Scan for the cell matching the given text and deliver its [x, y] coordinate at center. 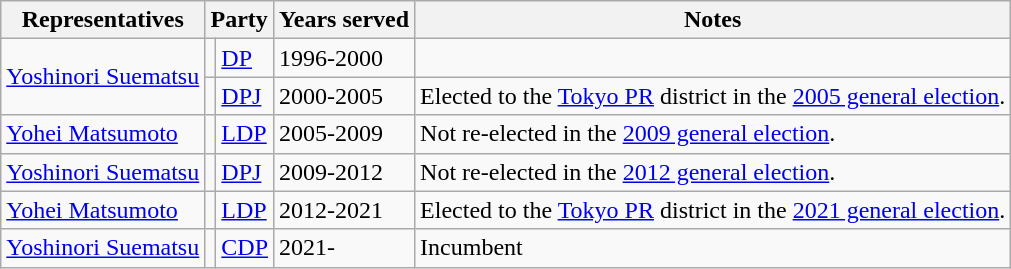
Notes [713, 20]
2009-2012 [344, 172]
2000-2005 [344, 96]
Elected to the Tokyo PR district in the 2021 general election. [713, 210]
2012-2021 [344, 210]
Incumbent [713, 248]
Not re-elected in the 2012 general election. [713, 172]
CDP [245, 248]
Party [240, 20]
1996-2000 [344, 58]
Years served [344, 20]
DP [245, 58]
Elected to the Tokyo PR district in the 2005 general election. [713, 96]
Not re-elected in the 2009 general election. [713, 134]
Representatives [103, 20]
2021- [344, 248]
2005-2009 [344, 134]
